Find where the given text appears and provide that cell's center as (x, y) coordinate. 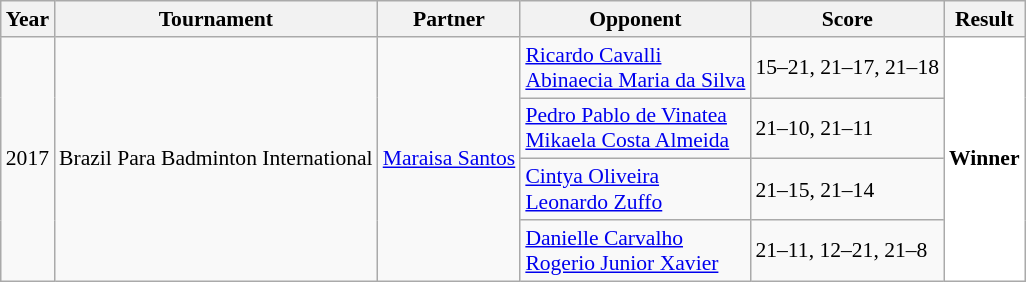
Winner (984, 159)
21–11, 12–21, 21–8 (847, 250)
Maraisa Santos (450, 159)
Score (847, 19)
Tournament (216, 19)
Cintya Oliveira Leonardo Zuffo (635, 190)
Brazil Para Badminton International (216, 159)
Partner (450, 19)
21–10, 21–11 (847, 128)
15–21, 21–17, 21–18 (847, 68)
Ricardo Cavalli Abinaecia Maria da Silva (635, 68)
21–15, 21–14 (847, 190)
Opponent (635, 19)
Pedro Pablo de Vinatea Mikaela Costa Almeida (635, 128)
2017 (28, 159)
Year (28, 19)
Result (984, 19)
Danielle Carvalho Rogerio Junior Xavier (635, 250)
